For the text-containing cell, return its midpoint in [x, y] coordinate format. 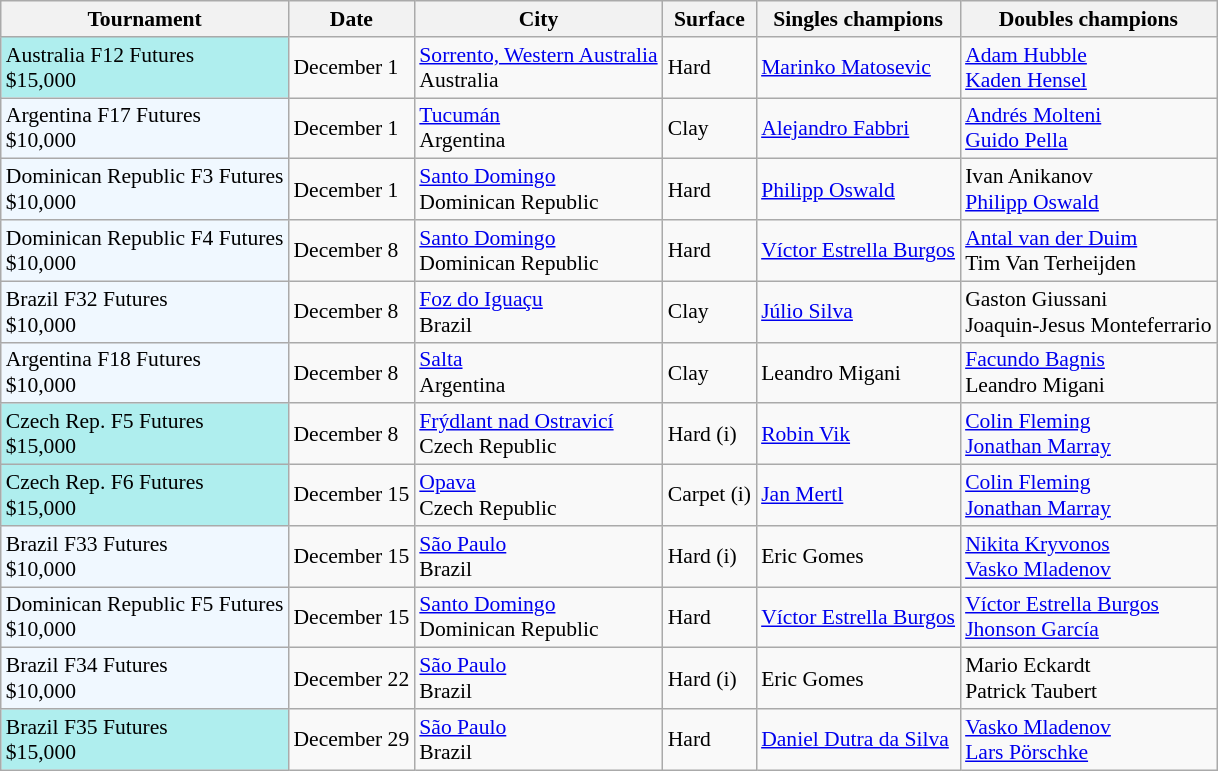
Robin Vik [858, 434]
Jan Mertl [858, 496]
TucumánArgentina [538, 128]
OpavaCzech Republic [538, 496]
December 22 [351, 678]
Brazil F34 Futures$10,000 [145, 678]
Philipp Oswald [858, 190]
Foz do IguaçuBrazil [538, 312]
Marinko Matosevic [858, 68]
Nikita Kryvonos Vasko Mladenov [1088, 556]
Dominican Republic F3 Futures$10,000 [145, 190]
Mario Eckardt Patrick Taubert [1088, 678]
Brazil F32 Futures$10,000 [145, 312]
Andrés Molteni Guido Pella [1088, 128]
Dominican Republic F5 Futures$10,000 [145, 618]
Argentina F18 Futures$10,000 [145, 372]
Argentina F17 Futures$10,000 [145, 128]
Víctor Estrella Burgos Jhonson García [1088, 618]
Singles champions [858, 19]
Australia F12 Futures$15,000 [145, 68]
Vasko Mladenov Lars Pörschke [1088, 740]
Alejandro Fabbri [858, 128]
Daniel Dutra da Silva [858, 740]
SaltaArgentina [538, 372]
Dominican Republic F4 Futures$10,000 [145, 250]
Sorrento, Western AustraliaAustralia [538, 68]
Czech Rep. F6 Futures$15,000 [145, 496]
Gaston Giussani Joaquin-Jesus Monteferrario [1088, 312]
City [538, 19]
Adam Hubble Kaden Hensel [1088, 68]
Facundo Bagnis Leandro Migani [1088, 372]
Doubles champions [1088, 19]
Ivan Anikanov Philipp Oswald [1088, 190]
Frýdlant nad OstravicíCzech Republic [538, 434]
Czech Rep. F5 Futures$15,000 [145, 434]
Tournament [145, 19]
Date [351, 19]
Brazil F35 Futures$15,000 [145, 740]
Júlio Silva [858, 312]
Antal van der Duim Tim Van Terheijden [1088, 250]
Brazil F33 Futures$10,000 [145, 556]
Surface [710, 19]
December 29 [351, 740]
Carpet (i) [710, 496]
Leandro Migani [858, 372]
